Provide the [X, Y] coordinate of the cell's center where the given text is located.  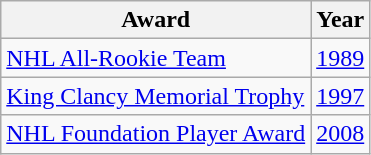
1997 [340, 96]
NHL Foundation Player Award [156, 134]
1989 [340, 58]
2008 [340, 134]
King Clancy Memorial Trophy [156, 96]
Award [156, 20]
NHL All-Rookie Team [156, 58]
Year [340, 20]
